Locate the cell with the specified text and output its (X, Y) center coordinate. 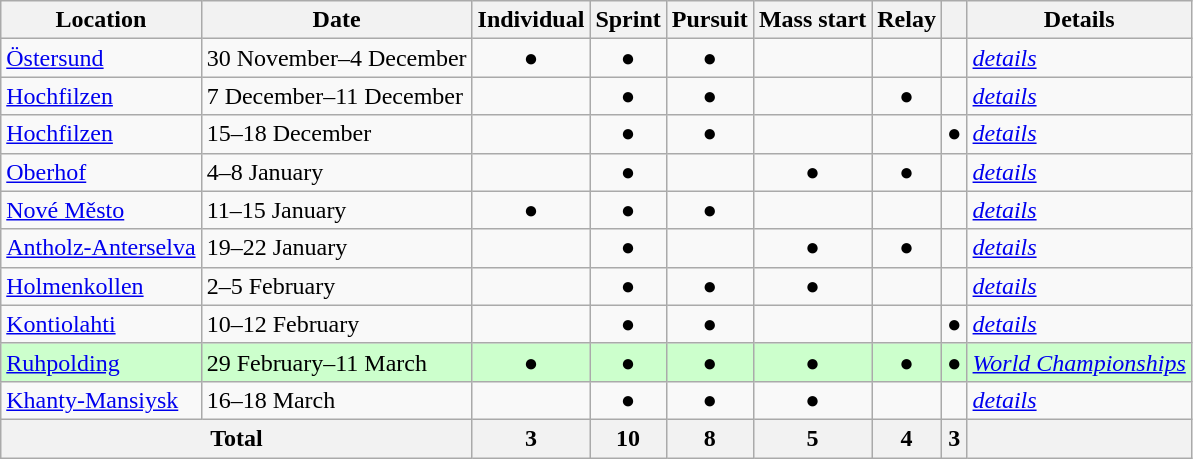
19–22 January (336, 248)
30 November–4 December (336, 58)
16–18 March (336, 400)
Mass start (812, 20)
Nové Město (101, 210)
2–5 February (336, 286)
Total (236, 438)
Oberhof (101, 172)
Kontiolahti (101, 324)
10–12 February (336, 324)
Ruhpolding (101, 362)
4 (907, 438)
Date (336, 20)
World Championships (1079, 362)
5 (812, 438)
Individual (531, 20)
Östersund (101, 58)
Khanty-Mansiysk (101, 400)
Relay (907, 20)
Holmenkollen (101, 286)
11–15 January (336, 210)
Location (101, 20)
29 February–11 March (336, 362)
10 (628, 438)
Details (1079, 20)
15–18 December (336, 134)
Antholz-Anterselva (101, 248)
7 December–11 December (336, 96)
Pursuit (710, 20)
4–8 January (336, 172)
Sprint (628, 20)
8 (710, 438)
